Locate the cell with the specified text and output its (x, y) center coordinate. 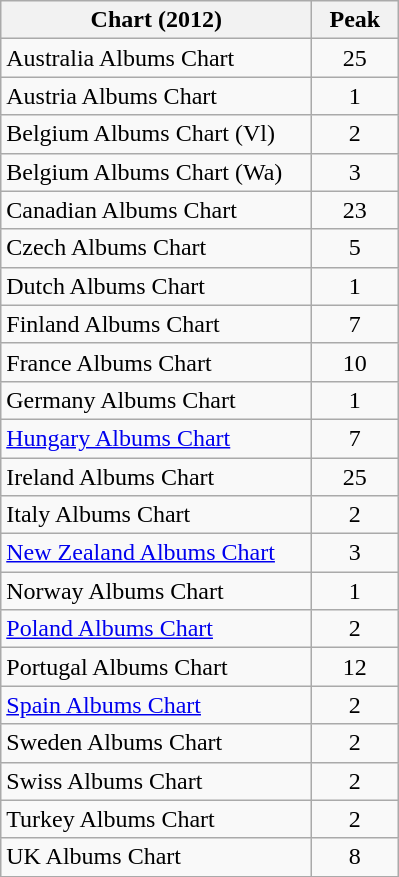
Canadian Albums Chart (156, 210)
8 (355, 857)
Chart (2012) (156, 20)
5 (355, 248)
Belgium Albums Chart (Wa) (156, 172)
Poland Albums Chart (156, 629)
Hungary Albums Chart (156, 438)
Australia Albums Chart (156, 58)
Portugal Albums Chart (156, 667)
Austria Albums Chart (156, 96)
UK Albums Chart (156, 857)
France Albums Chart (156, 362)
12 (355, 667)
23 (355, 210)
Norway Albums Chart (156, 591)
Germany Albums Chart (156, 400)
Swiss Albums Chart (156, 781)
Turkey Albums Chart (156, 819)
Italy Albums Chart (156, 515)
New Zealand Albums Chart (156, 553)
Czech Albums Chart (156, 248)
Peak (355, 20)
Finland Albums Chart (156, 324)
10 (355, 362)
Sweden Albums Chart (156, 743)
Ireland Albums Chart (156, 477)
Spain Albums Chart (156, 705)
Dutch Albums Chart (156, 286)
Belgium Albums Chart (Vl) (156, 134)
